Output the [x, y] coordinate of the center of the cell containing the given text.  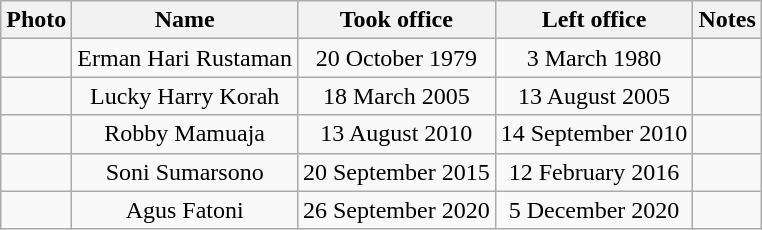
Notes [727, 20]
13 August 2010 [396, 134]
13 August 2005 [594, 96]
Lucky Harry Korah [185, 96]
20 September 2015 [396, 172]
Soni Sumarsono [185, 172]
3 March 1980 [594, 58]
18 March 2005 [396, 96]
Name [185, 20]
Photo [36, 20]
Robby Mamuaja [185, 134]
26 September 2020 [396, 210]
12 February 2016 [594, 172]
20 October 1979 [396, 58]
Erman Hari Rustaman [185, 58]
5 December 2020 [594, 210]
Left office [594, 20]
14 September 2010 [594, 134]
Took office [396, 20]
Agus Fatoni [185, 210]
